Scan for the cell matching the given text and deliver its [x, y] coordinate at center. 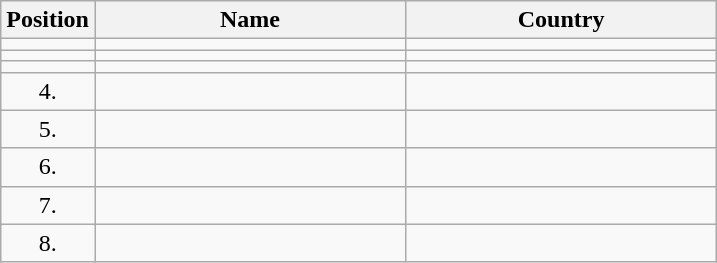
4. [48, 91]
6. [48, 167]
7. [48, 205]
Country [562, 20]
Position [48, 20]
5. [48, 129]
8. [48, 243]
Name [250, 20]
